Capture the cell that displays the provided text and extract its [x, y] central coordinate. 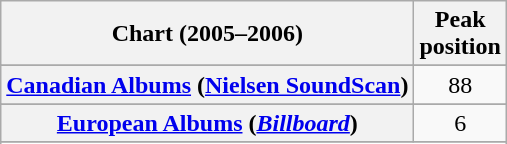
88 [460, 85]
European Albums (Billboard) [208, 123]
Canadian Albums (Nielsen SoundScan) [208, 85]
Peakposition [460, 34]
6 [460, 123]
Chart (2005–2006) [208, 34]
